Identify which cell holds the provided text, then report its (x, y) central coordinate. 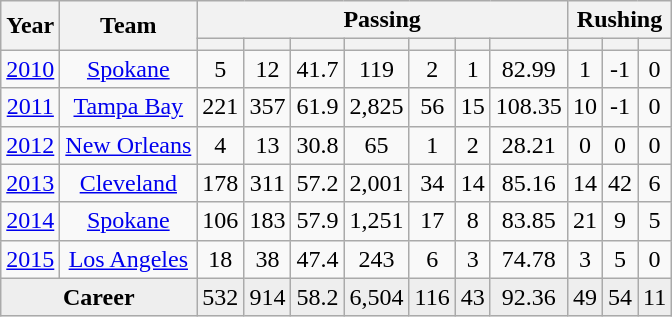
2011 (30, 107)
Team (128, 26)
92.36 (528, 297)
12 (268, 69)
58.2 (318, 297)
2010 (30, 69)
2,001 (376, 183)
4 (220, 145)
178 (220, 183)
Year (30, 26)
108.35 (528, 107)
532 (220, 297)
Passing (382, 20)
311 (268, 183)
83.85 (528, 221)
914 (268, 297)
2012 (30, 145)
2013 (30, 183)
65 (376, 145)
61.9 (318, 107)
Tampa Bay (128, 107)
357 (268, 107)
49 (584, 297)
34 (432, 183)
38 (268, 259)
116 (432, 297)
47.4 (318, 259)
8 (472, 221)
21 (584, 221)
Los Angeles (128, 259)
Cleveland (128, 183)
42 (620, 183)
85.16 (528, 183)
43 (472, 297)
1,251 (376, 221)
9 (620, 221)
15 (472, 107)
54 (620, 297)
57.2 (318, 183)
New Orleans (128, 145)
28.21 (528, 145)
57.9 (318, 221)
106 (220, 221)
183 (268, 221)
30.8 (318, 145)
119 (376, 69)
2015 (30, 259)
Rushing (619, 20)
Career (99, 297)
41.7 (318, 69)
2,825 (376, 107)
18 (220, 259)
82.99 (528, 69)
17 (432, 221)
6,504 (376, 297)
221 (220, 107)
2014 (30, 221)
74.78 (528, 259)
13 (268, 145)
11 (655, 297)
56 (432, 107)
10 (584, 107)
243 (376, 259)
